Extract the [x, y] coordinate from the center of the cell holding the provided text.  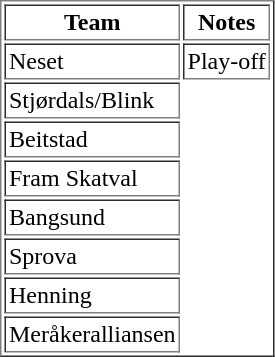
Meråkeralliansen [92, 334]
Notes [226, 22]
Bangsund [92, 218]
Beitstad [92, 140]
Fram Skatval [92, 178]
Neset [92, 62]
Play-off [226, 62]
Henning [92, 296]
Team [92, 22]
Stjørdals/Blink [92, 100]
Sprova [92, 256]
